Search for the cell housing the specified text and yield its [X, Y] center coordinate. 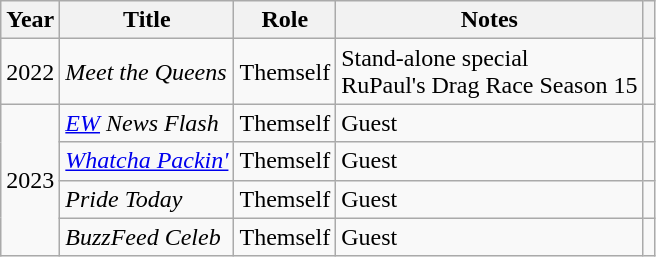
2022 [30, 72]
Whatcha Packin' [147, 161]
Meet the Queens [147, 72]
Pride Today [147, 199]
Role [285, 20]
2023 [30, 180]
BuzzFeed Celeb [147, 237]
EW News Flash [147, 123]
Notes [490, 20]
Stand-alone specialRuPaul's Drag Race Season 15 [490, 72]
Title [147, 20]
Year [30, 20]
